Pinpoint the cell where the given text exists, returning its (x, y) midpoint coordinate. 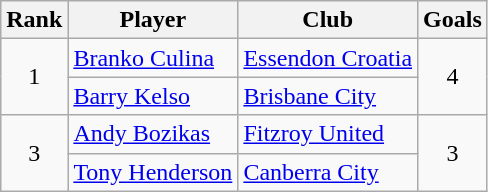
Andy Bozikas (153, 134)
Branko Culina (153, 58)
Tony Henderson (153, 172)
Club (328, 20)
Essendon Croatia (328, 58)
Goals (453, 20)
Canberra City (328, 172)
1 (34, 77)
4 (453, 77)
Brisbane City (328, 96)
Rank (34, 20)
Fitzroy United (328, 134)
Barry Kelso (153, 96)
Player (153, 20)
